For the text-containing cell, return its midpoint in (x, y) coordinate format. 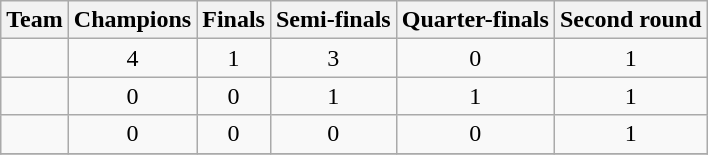
3 (333, 58)
Champions (132, 20)
Semi-finals (333, 20)
Second round (630, 20)
Quarter-finals (475, 20)
4 (132, 58)
Team (35, 20)
Finals (234, 20)
